Identify which cell holds the provided text, then report its [x, y] central coordinate. 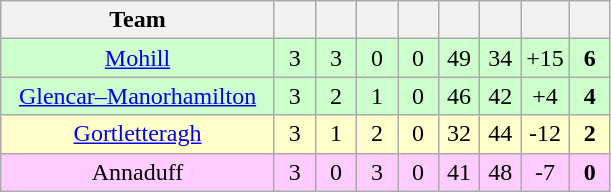
44 [500, 134]
32 [460, 134]
Glencar–Manorhamilton [138, 96]
49 [460, 58]
Annaduff [138, 172]
Team [138, 20]
-12 [546, 134]
46 [460, 96]
4 [590, 96]
41 [460, 172]
-7 [546, 172]
6 [590, 58]
34 [500, 58]
Gortletteragh [138, 134]
Mohill [138, 58]
+15 [546, 58]
48 [500, 172]
42 [500, 96]
+4 [546, 96]
